Capture the cell that displays the provided text and extract its [X, Y] central coordinate. 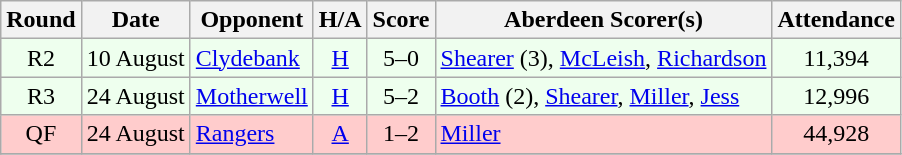
R2 [41, 58]
Attendance [836, 20]
Shearer (3), McLeish, Richardson [604, 58]
Clydebank [252, 58]
11,394 [836, 58]
Round [41, 20]
10 August [136, 58]
Date [136, 20]
QF [41, 134]
Aberdeen Scorer(s) [604, 20]
Score [401, 20]
Miller [604, 134]
Rangers [252, 134]
44,928 [836, 134]
A [340, 134]
Booth (2), Shearer, Miller, Jess [604, 96]
Opponent [252, 20]
12,996 [836, 96]
1–2 [401, 134]
5–2 [401, 96]
H/A [340, 20]
5–0 [401, 58]
Motherwell [252, 96]
R3 [41, 96]
